Identify which cell holds the provided text, then report its (X, Y) central coordinate. 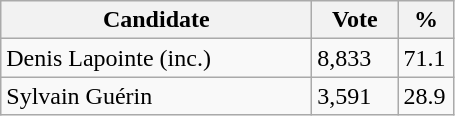
% (426, 20)
Sylvain Guérin (156, 96)
Denis Lapointe (inc.) (156, 58)
3,591 (355, 96)
Candidate (156, 20)
71.1 (426, 58)
Vote (355, 20)
28.9 (426, 96)
8,833 (355, 58)
